Provide the [X, Y] coordinate of the cell's center where the given text is located.  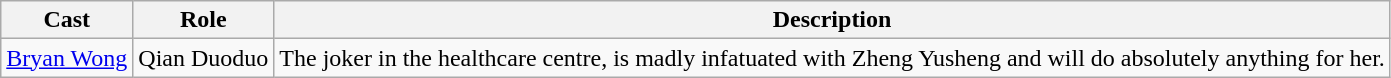
Role [204, 20]
Description [832, 20]
Qian Duoduo [204, 58]
Bryan Wong [67, 58]
Cast [67, 20]
The joker in the healthcare centre, is madly infatuated with Zheng Yusheng and will do absolutely anything for her. [832, 58]
